Scan for the cell matching the given text and deliver its (x, y) coordinate at center. 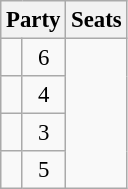
Seats (96, 20)
4 (44, 95)
6 (44, 58)
Party (34, 20)
3 (44, 133)
5 (44, 170)
